Extract the [x, y] coordinate from the center of the cell holding the provided text.  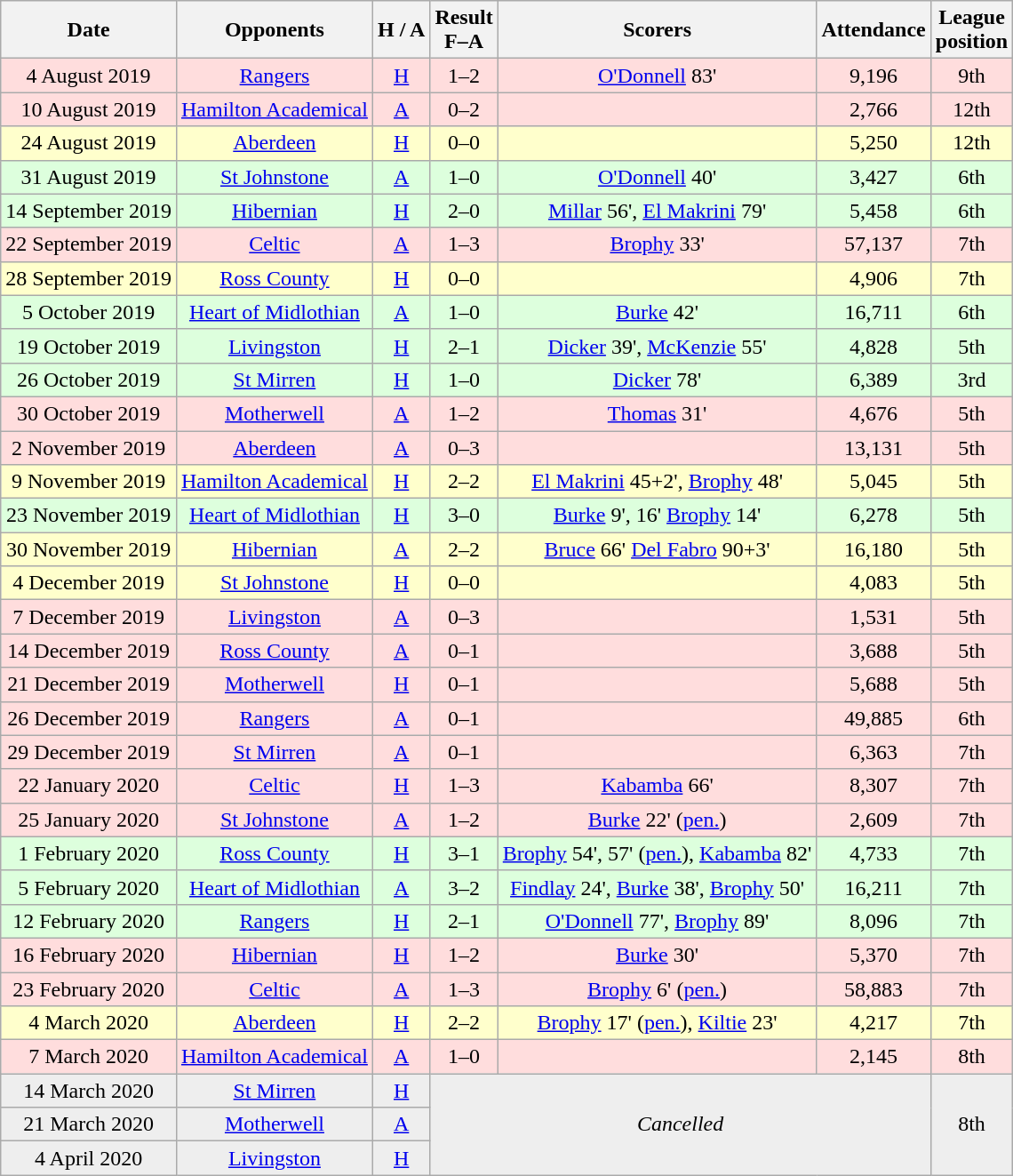
6,278 [873, 516]
2,609 [873, 820]
Brophy 6' (pen.) [658, 989]
3–0 [464, 516]
5 October 2019 [89, 312]
Burke 30' [658, 955]
Scorers [658, 30]
Dicker 78' [658, 380]
Millar 56', El Makrini 79' [658, 211]
3,427 [873, 177]
49,885 [873, 718]
Leagueposition [971, 30]
Thomas 31' [658, 413]
14 March 2020 [89, 1091]
ResultF–A [464, 30]
57,137 [873, 244]
25 January 2020 [89, 820]
Date [89, 30]
30 October 2019 [89, 413]
8,096 [873, 921]
Attendance [873, 30]
Findlay 24', Burke 38', Brophy 50' [658, 887]
21 December 2019 [89, 684]
Kabamba 66' [658, 786]
Opponents [274, 30]
Burke 9', 16' Brophy 14' [658, 516]
8,307 [873, 786]
9,196 [873, 76]
2,145 [873, 1057]
26 December 2019 [89, 718]
2 November 2019 [89, 447]
Burke 22' (pen.) [658, 820]
Brophy 54', 57' (pen.), Kabamba 82' [658, 853]
28 September 2019 [89, 278]
23 February 2020 [89, 989]
H / A [401, 30]
5 February 2020 [89, 887]
2–0 [464, 211]
16,211 [873, 887]
2,766 [873, 109]
5,250 [873, 143]
1 February 2020 [89, 853]
3,688 [873, 651]
23 November 2019 [89, 516]
6,363 [873, 752]
Cancelled [681, 1124]
7 December 2019 [89, 617]
3–1 [464, 853]
4,828 [873, 346]
O'Donnell 77', Brophy 89' [658, 921]
4 April 2020 [89, 1158]
O'Donnell 83' [658, 76]
22 September 2019 [89, 244]
4,733 [873, 853]
19 October 2019 [89, 346]
14 September 2019 [89, 211]
58,883 [873, 989]
El Makrini 45+2', Brophy 48' [658, 482]
0–2 [464, 109]
30 November 2019 [89, 549]
29 December 2019 [89, 752]
12 February 2020 [89, 921]
3–2 [464, 887]
9th [971, 76]
4 August 2019 [89, 76]
Bruce 66' Del Fabro 90+3' [658, 549]
9 November 2019 [89, 482]
1,531 [873, 617]
4,906 [873, 278]
13,131 [873, 447]
6,389 [873, 380]
4 March 2020 [89, 1023]
16 February 2020 [89, 955]
Dicker 39', McKenzie 55' [658, 346]
24 August 2019 [89, 143]
3rd [971, 380]
14 December 2019 [89, 651]
5,458 [873, 211]
Brophy 33' [658, 244]
4,217 [873, 1023]
O'Donnell 40' [658, 177]
4 December 2019 [89, 583]
7 March 2020 [89, 1057]
31 August 2019 [89, 177]
22 January 2020 [89, 786]
5,045 [873, 482]
16,180 [873, 549]
26 October 2019 [89, 380]
4,083 [873, 583]
21 March 2020 [89, 1124]
Burke 42' [658, 312]
16,711 [873, 312]
5,370 [873, 955]
10 August 2019 [89, 109]
5,688 [873, 684]
4,676 [873, 413]
Brophy 17' (pen.), Kiltie 23' [658, 1023]
